Detect which cell encompasses the target text, then output its (X, Y) center coordinate. 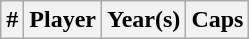
Player (63, 20)
# (12, 20)
Year(s) (144, 20)
Caps (218, 20)
